From the cell containing the given text, extract its center point as (X, Y) coordinate. 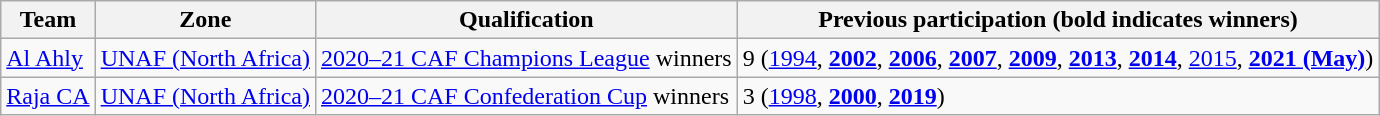
Al Ahly (48, 58)
Zone (205, 20)
Qualification (526, 20)
Previous participation (bold indicates winners) (1058, 20)
9 (1994, 2002, 2006, 2007, 2009, 2013, 2014, 2015, 2021 (May)) (1058, 58)
Team (48, 20)
3 (1998, 2000, 2019) (1058, 96)
2020–21 CAF Champions League winners (526, 58)
2020–21 CAF Confederation Cup winners (526, 96)
Raja CA (48, 96)
